Search for the cell housing the specified text and yield its [x, y] center coordinate. 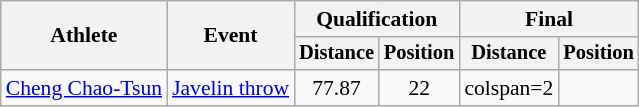
Final [548, 19]
Javelin throw [230, 88]
Event [230, 36]
Qualification [376, 19]
22 [419, 88]
Cheng Chao-Tsun [84, 88]
77.87 [336, 88]
Athlete [84, 36]
colspan=2 [508, 88]
